Capture the cell that displays the provided text and extract its (X, Y) central coordinate. 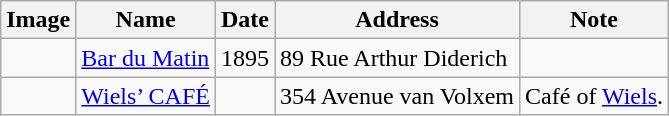
Address (396, 20)
Image (38, 20)
Note (594, 20)
354 Avenue van Volxem (396, 96)
Date (244, 20)
Wiels’ CAFÉ (146, 96)
89 Rue Arthur Diderich (396, 58)
Name (146, 20)
Café of Wiels. (594, 96)
1895 (244, 58)
Bar du Matin (146, 58)
